Output the [X, Y] coordinate of the center of the cell containing the given text.  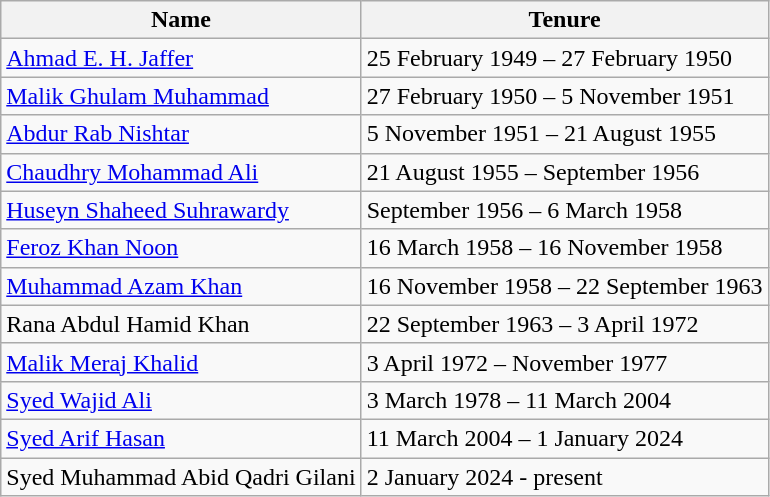
5 November 1951 – 21 August 1955 [564, 134]
11 March 2004 – 1 January 2024 [564, 438]
Tenure [564, 20]
Malik Ghulam Muhammad [181, 96]
Ahmad E. H. Jaffer [181, 58]
Malik Meraj Khalid [181, 362]
Huseyn Shaheed Suhrawardy [181, 210]
22 September 1963 – 3 April 1972 [564, 324]
16 November 1958 – 22 September 1963 [564, 286]
Syed Arif Hasan [181, 438]
21 August 1955 – September 1956 [564, 172]
3 March 1978 – 11 March 2004 [564, 400]
Chaudhry Mohammad Ali [181, 172]
Feroz Khan Noon [181, 248]
16 March 1958 – 16 November 1958 [564, 248]
Rana Abdul Hamid Khan [181, 324]
Abdur Rab Nishtar [181, 134]
Muhammad Azam Khan [181, 286]
25 February 1949 – 27 February 1950 [564, 58]
Syed Wajid Ali [181, 400]
3 April 1972 – November 1977 [564, 362]
Name [181, 20]
September 1956 – 6 March 1958 [564, 210]
27 February 1950 – 5 November 1951 [564, 96]
2 January 2024 - present [564, 477]
Syed Muhammad Abid Qadri Gilani [181, 477]
